Output the (x, y) coordinate of the center of the cell containing the given text.  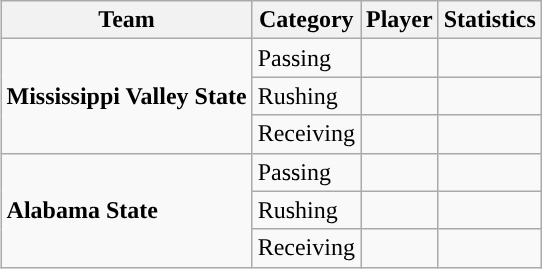
Mississippi Valley State (126, 96)
Category (306, 20)
Alabama State (126, 210)
Player (399, 20)
Team (126, 20)
Statistics (490, 20)
